Find where the given text appears and provide that cell's center as [X, Y] coordinate. 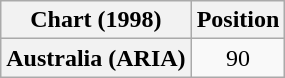
Chart (1998) [96, 20]
Australia (ARIA) [96, 58]
90 [238, 58]
Position [238, 20]
